Output the [x, y] coordinate of the center of the cell containing the given text.  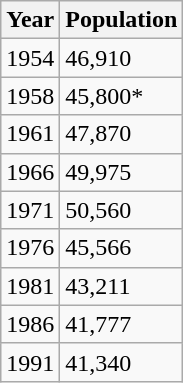
41,340 [122, 362]
1961 [30, 134]
45,800* [122, 96]
50,560 [122, 210]
1986 [30, 324]
1991 [30, 362]
Year [30, 20]
1954 [30, 58]
47,870 [122, 134]
49,975 [122, 172]
Population [122, 20]
41,777 [122, 324]
1958 [30, 96]
1976 [30, 248]
1971 [30, 210]
45,566 [122, 248]
1981 [30, 286]
43,211 [122, 286]
1966 [30, 172]
46,910 [122, 58]
